Find where the given text appears and provide that cell's center as (X, Y) coordinate. 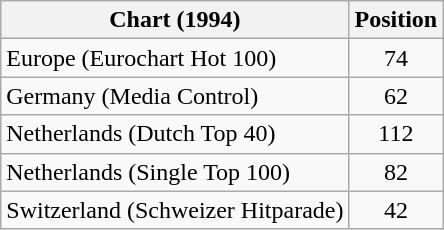
Position (396, 20)
Netherlands (Single Top 100) (175, 172)
Europe (Eurochart Hot 100) (175, 58)
112 (396, 134)
82 (396, 172)
Switzerland (Schweizer Hitparade) (175, 210)
74 (396, 58)
62 (396, 96)
Netherlands (Dutch Top 40) (175, 134)
42 (396, 210)
Chart (1994) (175, 20)
Germany (Media Control) (175, 96)
